Locate the cell with the specified text and output its (X, Y) center coordinate. 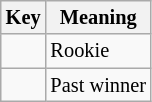
Past winner (98, 85)
Rookie (98, 51)
Meaning (98, 17)
Key (24, 17)
